Capture the cell that displays the provided text and extract its (X, Y) central coordinate. 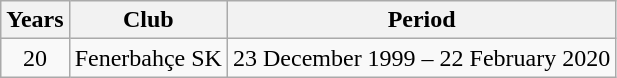
Club (148, 20)
Period (421, 20)
20 (35, 58)
23 December 1999 – 22 February 2020 (421, 58)
Years (35, 20)
Fenerbahçe SK (148, 58)
